Extract the [X, Y] coordinate from the center of the cell holding the provided text.  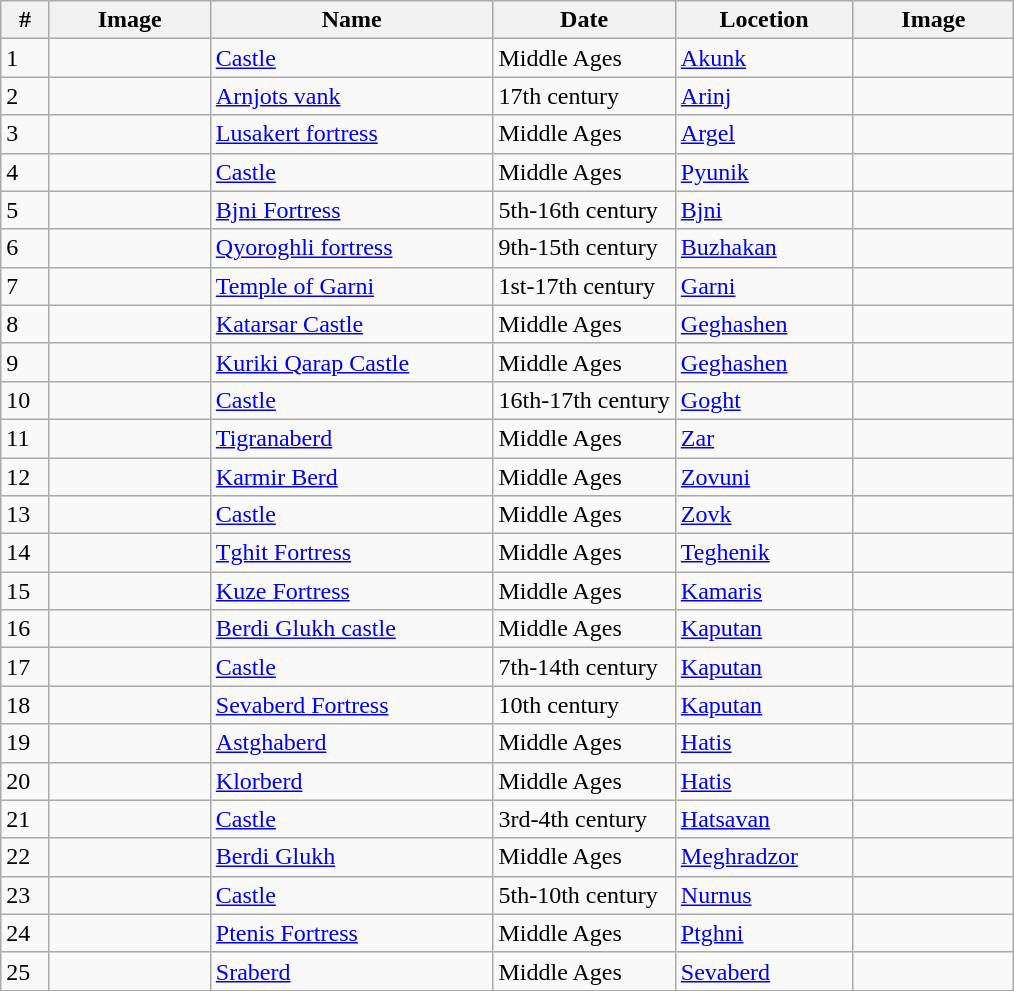
Garni [764, 286]
16 [25, 629]
11 [25, 438]
6 [25, 248]
10th century [584, 705]
24 [25, 933]
Tigranaberd [352, 438]
3rd-4th century [584, 819]
9 [25, 362]
Katarsar Castle [352, 324]
5 [25, 210]
Astghaberd [352, 743]
Qyoroghli fortress [352, 248]
3 [25, 134]
Hatsavan [764, 819]
Temple of Garni [352, 286]
13 [25, 515]
7 [25, 286]
Name [352, 20]
19 [25, 743]
Locetion [764, 20]
1st-17th century [584, 286]
Sevaberd Fortress [352, 705]
Arinj [764, 96]
10 [25, 400]
Bjni Fortress [352, 210]
22 [25, 857]
Akunk [764, 58]
Ptghni [764, 933]
15 [25, 591]
2 [25, 96]
Kamaris [764, 591]
Bjni [764, 210]
4 [25, 172]
Nurnus [764, 895]
Karmir Berd [352, 477]
Lusakert fortress [352, 134]
Sraberd [352, 971]
8 [25, 324]
Date [584, 20]
# [25, 20]
17 [25, 667]
7th-14th century [584, 667]
Arnjots vank [352, 96]
21 [25, 819]
Berdi Glukh [352, 857]
5th-16th century [584, 210]
5th-10th century [584, 895]
12 [25, 477]
Kuriki Qarap Castle [352, 362]
17th century [584, 96]
Sevaberd [764, 971]
1 [25, 58]
25 [25, 971]
16th-17th century [584, 400]
Zovk [764, 515]
Klorberd [352, 781]
Ptenis Fortress [352, 933]
Zovuni [764, 477]
Pyunik [764, 172]
20 [25, 781]
18 [25, 705]
Berdi Glukh castle [352, 629]
14 [25, 553]
Argel [764, 134]
Kuze Fortress [352, 591]
Teghenik [764, 553]
Buzhakan [764, 248]
9th-15th century [584, 248]
Meghradzor [764, 857]
23 [25, 895]
Zar [764, 438]
Goght [764, 400]
Tghit Fortress [352, 553]
